From the cell containing the given text, extract its center point as (x, y) coordinate. 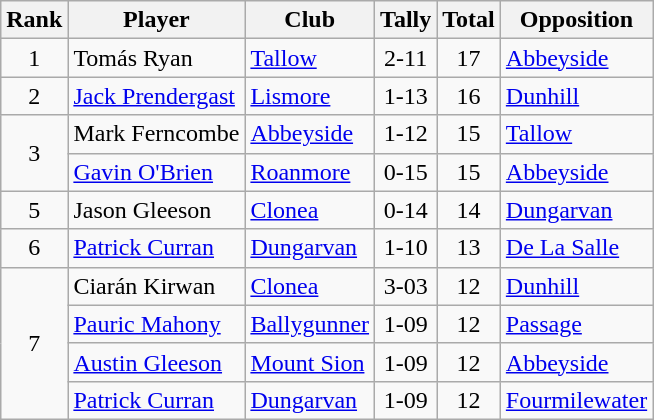
Opposition (576, 20)
2-11 (406, 58)
Austin Gleeson (156, 362)
Passage (576, 324)
5 (34, 210)
17 (469, 58)
Ballygunner (310, 324)
0-15 (406, 172)
6 (34, 248)
Pauric Mahony (156, 324)
Tally (406, 20)
1 (34, 58)
13 (469, 248)
De La Salle (576, 248)
1-12 (406, 134)
3 (34, 153)
Gavin O'Brien (156, 172)
Jason Gleeson (156, 210)
Mount Sion (310, 362)
Total (469, 20)
2 (34, 96)
Lismore (310, 96)
7 (34, 343)
3-03 (406, 286)
1-13 (406, 96)
14 (469, 210)
Rank (34, 20)
Ciarán Kirwan (156, 286)
Club (310, 20)
1-10 (406, 248)
Jack Prendergast (156, 96)
0-14 (406, 210)
16 (469, 96)
Mark Ferncombe (156, 134)
Tomás Ryan (156, 58)
Player (156, 20)
Roanmore (310, 172)
Fourmilewater (576, 400)
